From the cell containing the given text, extract its center point as (x, y) coordinate. 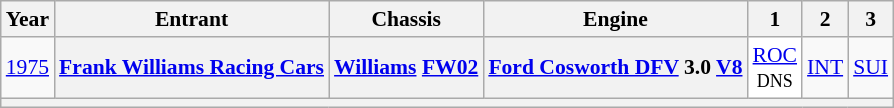
1975 (28, 68)
Chassis (406, 19)
3 (870, 19)
SUI (870, 68)
1 (776, 19)
2 (825, 19)
Engine (615, 19)
Entrant (192, 19)
Williams FW02 (406, 68)
Ford Cosworth DFV 3.0 V8 (615, 68)
ROCDNS (776, 68)
INT (825, 68)
Year (28, 19)
Frank Williams Racing Cars (192, 68)
